Scan for the cell matching the given text and deliver its (X, Y) coordinate at center. 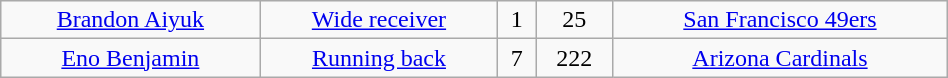
1 (517, 20)
Brandon Aiyuk (130, 20)
Wide receiver (379, 20)
Arizona Cardinals (780, 58)
San Francisco 49ers (780, 20)
Running back (379, 58)
7 (517, 58)
25 (574, 20)
222 (574, 58)
Eno Benjamin (130, 58)
